From the cell containing the given text, extract its center point as (X, Y) coordinate. 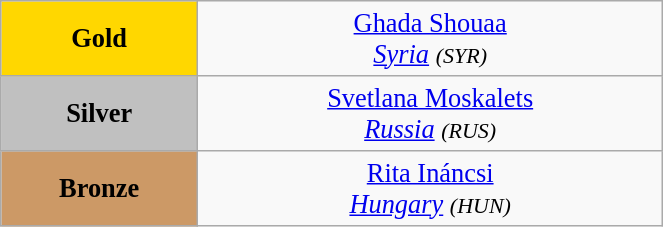
Gold (100, 38)
Silver (100, 112)
Bronze (100, 188)
Ghada ShouaaSyria (SYR) (430, 38)
Svetlana MoskaletsRussia (RUS) (430, 112)
Rita InáncsiHungary (HUN) (430, 188)
